Search for the cell housing the specified text and yield its (x, y) center coordinate. 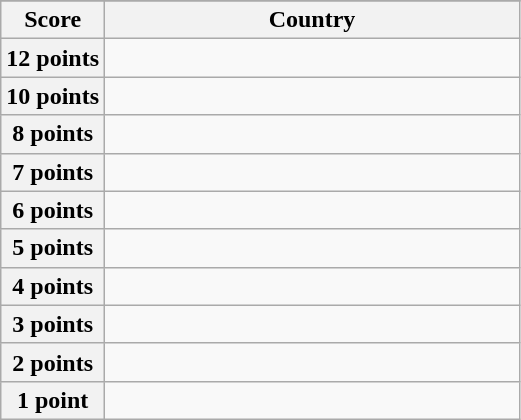
1 point (53, 400)
7 points (53, 172)
10 points (53, 96)
8 points (53, 134)
5 points (53, 248)
4 points (53, 286)
12 points (53, 58)
6 points (53, 210)
2 points (53, 362)
3 points (53, 324)
Score (53, 20)
Country (312, 20)
